Return [x, y] of the center of cell containing provided text 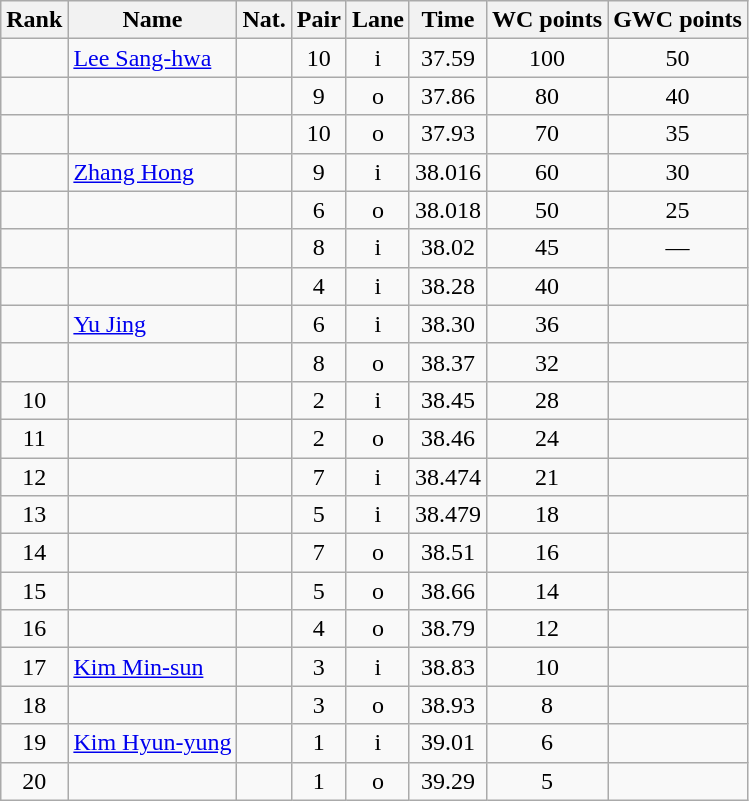
Time [448, 20]
Kim Hyun-yung [152, 743]
24 [546, 438]
37.59 [448, 58]
38.016 [448, 172]
Kim Min-sun [152, 667]
19 [34, 743]
13 [34, 515]
Yu Jing [152, 324]
38.30 [448, 324]
Rank [34, 20]
36 [546, 324]
35 [678, 134]
38.28 [448, 286]
60 [546, 172]
70 [546, 134]
Pair [318, 20]
21 [546, 477]
38.66 [448, 591]
GWC points [678, 20]
37.86 [448, 96]
38.51 [448, 553]
— [678, 248]
38.79 [448, 629]
15 [34, 591]
20 [34, 781]
28 [546, 400]
38.93 [448, 705]
39.01 [448, 743]
38.45 [448, 400]
38.83 [448, 667]
Lane [378, 20]
38.474 [448, 477]
WC points [546, 20]
38.46 [448, 438]
Zhang Hong [152, 172]
30 [678, 172]
37.93 [448, 134]
39.29 [448, 781]
80 [546, 96]
38.37 [448, 362]
38.018 [448, 210]
45 [546, 248]
Nat. [264, 20]
38.02 [448, 248]
17 [34, 667]
100 [546, 58]
32 [546, 362]
Lee Sang-hwa [152, 58]
Name [152, 20]
38.479 [448, 515]
11 [34, 438]
25 [678, 210]
